Scan for the cell matching the given text and deliver its (X, Y) coordinate at center. 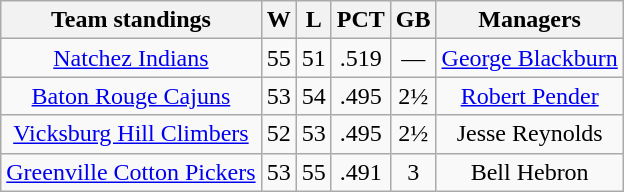
Natchez Indians (131, 58)
.491 (360, 172)
Greenville Cotton Pickers (131, 172)
52 (278, 134)
George Blackburn (530, 58)
3 (413, 172)
54 (314, 96)
Vicksburg Hill Climbers (131, 134)
L (314, 20)
W (278, 20)
GB (413, 20)
— (413, 58)
PCT (360, 20)
Jesse Reynolds (530, 134)
Managers (530, 20)
Baton Rouge Cajuns (131, 96)
51 (314, 58)
Team standings (131, 20)
Robert Pender (530, 96)
.519 (360, 58)
Bell Hebron (530, 172)
